Scan for the cell matching the given text and deliver its (X, Y) coordinate at center. 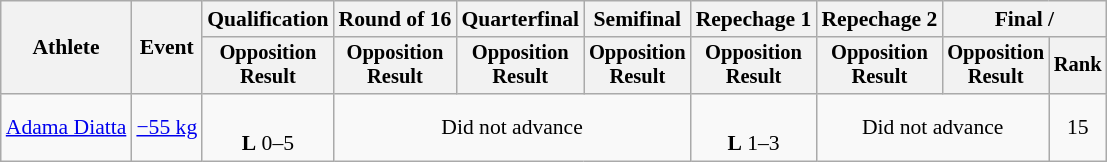
L 0–5 (268, 128)
Round of 16 (396, 19)
L 1–3 (754, 128)
Adama Diatta (66, 128)
Quarterfinal (520, 19)
−55 kg (166, 128)
Athlete (66, 48)
Final / (1024, 19)
Repechage 1 (754, 19)
Event (166, 48)
Repechage 2 (879, 19)
Semifinal (638, 19)
15 (1078, 128)
Rank (1078, 66)
Qualification (268, 19)
